Provide the (x, y) coordinate of the cell's center where the given text is located.  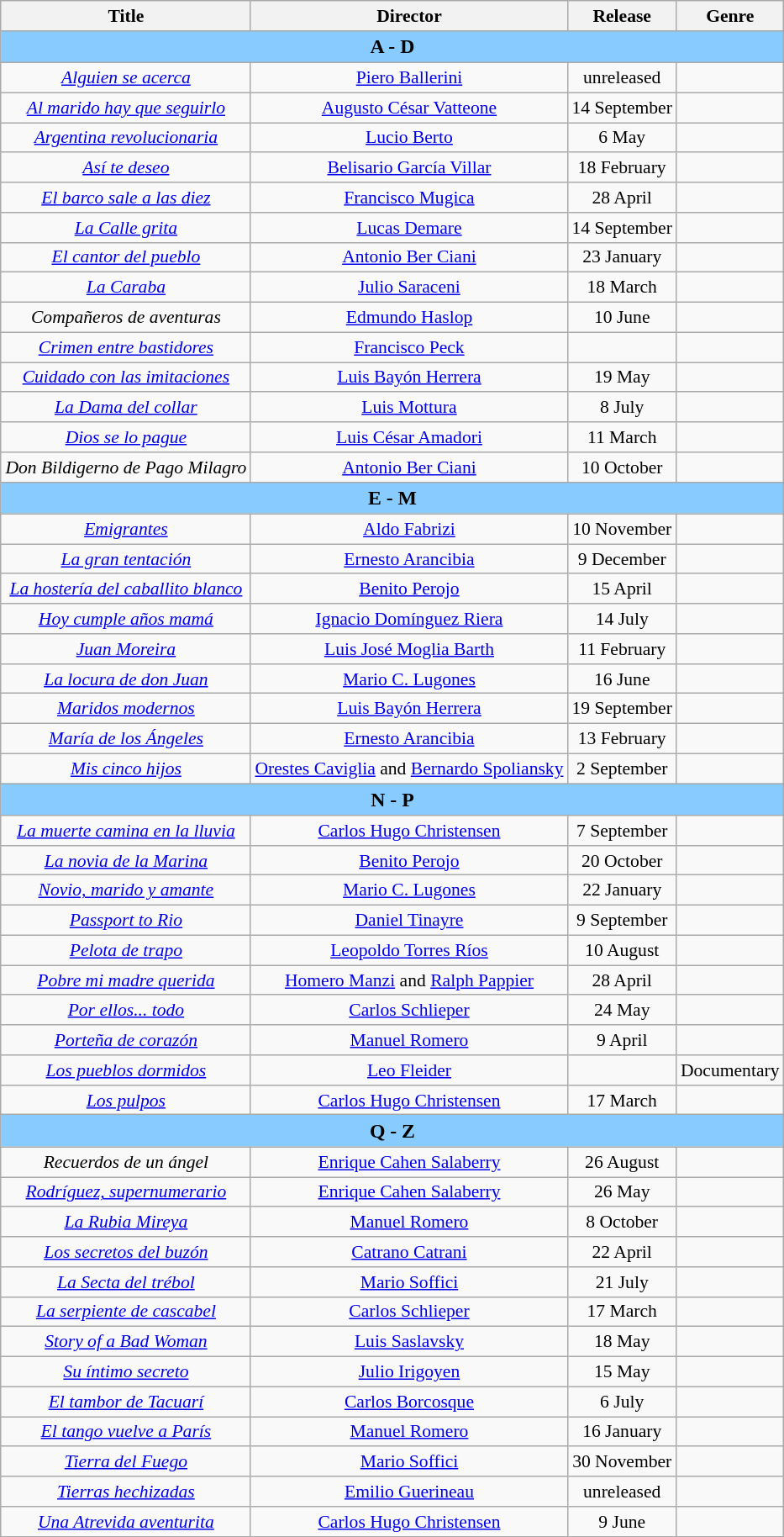
10 August (622, 951)
18 February (622, 168)
Luis César Amadori (408, 437)
26 August (622, 1162)
6 July (622, 1402)
30 November (622, 1462)
El barco sale a las diez (126, 198)
Belisario García Villar (408, 168)
11 February (622, 649)
Los pulpos (126, 1101)
19 September (622, 709)
Así te deseo (126, 168)
8 July (622, 408)
Mis cinco hijos (126, 768)
18 May (622, 1342)
Hoy cumple años mamá (126, 619)
Tierra del Fuego (126, 1462)
La muerte camina en la lluvia (126, 831)
Release (622, 16)
Genre (730, 16)
La Calle grita (126, 228)
Emigrantes (126, 529)
Lucio Berto (408, 138)
El tambor de Tacuarí (126, 1402)
10 November (622, 529)
Pobre mi madre querida (126, 980)
N - P (392, 800)
Piero Ballerini (408, 78)
Lucas Demare (408, 228)
13 February (622, 739)
Crimen entre bastidores (126, 347)
Catrano Catrani (408, 1252)
El tango vuelve a París (126, 1432)
Julio Irigoyen (408, 1372)
Argentina revolucionaria (126, 138)
La Dama del collar (126, 408)
Don Bildigerno de Pago Milagro (126, 467)
21 July (622, 1282)
Julio Saraceni (408, 288)
La hostería del caballito blanco (126, 589)
Novio, marido y amante (126, 890)
La novia de la Marina (126, 861)
15 May (622, 1372)
8 October (622, 1223)
Juan Moreira (126, 649)
E - M (392, 498)
20 October (622, 861)
9 December (622, 559)
16 June (622, 679)
16 January (622, 1432)
María de los Ángeles (126, 739)
7 September (622, 831)
Tierras hechizadas (126, 1492)
Francisco Mugica (408, 198)
9 June (622, 1522)
Ignacio Domínguez Riera (408, 619)
Compañeros de aventuras (126, 318)
11 March (622, 437)
2 September (622, 768)
Augusto César Vatteone (408, 108)
Por ellos... todo (126, 1011)
23 January (622, 257)
Luis Mottura (408, 408)
Title (126, 16)
9 April (622, 1040)
Passport to Rio (126, 921)
Leopoldo Torres Ríos (408, 951)
Los pueblos dormidos (126, 1070)
Pelota de trapo (126, 951)
Luis Saslavsky (408, 1342)
14 July (622, 619)
Una Atrevida aventurita (126, 1522)
15 April (622, 589)
La serpiente de cascabel (126, 1312)
La locura de don Juan (126, 679)
Rodríguez, supernumerario (126, 1192)
Dios se lo pague (126, 437)
9 September (622, 921)
Director (408, 16)
Homero Manzi and Ralph Pappier (408, 980)
Su íntimo secreto (126, 1372)
6 May (622, 138)
A - D (392, 47)
Alguien se acerca (126, 78)
Maridos modernos (126, 709)
22 January (622, 890)
Documentary (730, 1070)
18 March (622, 288)
Porteña de corazón (126, 1040)
Cuidado con las imitaciones (126, 378)
Recuerdos de un ángel (126, 1162)
La Caraba (126, 288)
10 October (622, 467)
Carlos Borcosque (408, 1402)
Francisco Peck (408, 347)
Daniel Tinayre (408, 921)
Luis José Moglia Barth (408, 649)
El cantor del pueblo (126, 257)
24 May (622, 1011)
Leo Fleider (408, 1070)
Aldo Fabrizi (408, 529)
Los secretos del buzón (126, 1252)
Al marido hay que seguirlo (126, 108)
La gran tentación (126, 559)
Edmundo Haslop (408, 318)
10 June (622, 318)
La Secta del trébol (126, 1282)
La Rubia Mireya (126, 1223)
26 May (622, 1192)
Q - Z (392, 1131)
19 May (622, 378)
Emilio Guerineau (408, 1492)
Story of a Bad Woman (126, 1342)
Orestes Caviglia and Bernardo Spoliansky (408, 768)
22 April (622, 1252)
